Identify which cell holds the provided text, then report its [X, Y] central coordinate. 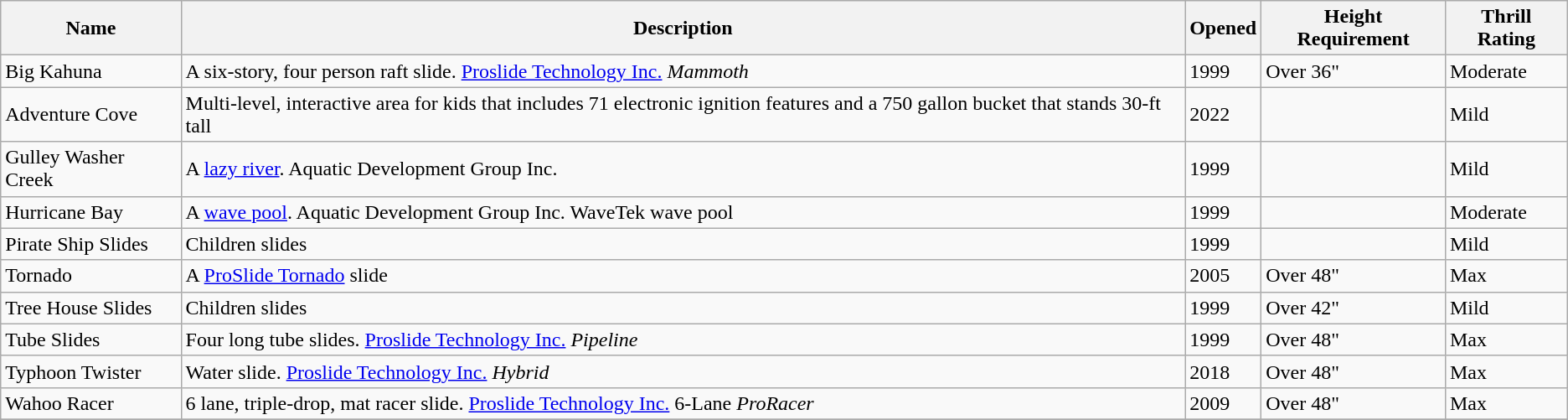
Adventure Cove [90, 114]
Multi-level, interactive area for kids that includes 71 electronic ignition features and a 750 gallon bucket that stands 30-ft tall [683, 114]
Description [683, 29]
Tube Slides [90, 340]
Gulley Washer Creek [90, 169]
2022 [1223, 114]
A wave pool. Aquatic Development Group Inc. WaveTek wave pool [683, 212]
2018 [1223, 371]
Thrill Rating [1506, 29]
Height Requirement [1354, 29]
2005 [1223, 276]
Four long tube slides. Proslide Technology Inc. Pipeline [683, 340]
A ProSlide Tornado slide [683, 276]
Tornado [90, 276]
Typhoon Twister [90, 371]
A lazy river. Aquatic Development Group Inc. [683, 169]
Tree House Slides [90, 308]
Wahoo Racer [90, 403]
Over 36" [1354, 71]
Opened [1223, 29]
Name [90, 29]
Water slide. Proslide Technology Inc. Hybrid [683, 371]
Over 42" [1354, 308]
Hurricane Bay [90, 212]
A six-story, four person raft slide. Proslide Technology Inc. Mammoth [683, 71]
Pirate Ship Slides [90, 244]
2009 [1223, 403]
Big Kahuna [90, 71]
6 lane, triple-drop, mat racer slide. Proslide Technology Inc. 6-Lane ProRacer [683, 403]
